Pinpoint the cell where the given text exists, returning its (x, y) midpoint coordinate. 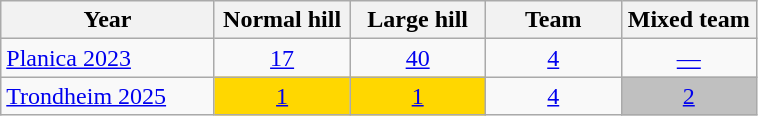
Trondheim 2025 (108, 96)
40 (418, 58)
17 (282, 58)
Year (108, 20)
Mixed team (689, 20)
— (689, 58)
2 (689, 96)
Planica 2023 (108, 58)
Team (553, 20)
Large hill (418, 20)
Normal hill (282, 20)
